Locate the cell with the specified text and output its [X, Y] center coordinate. 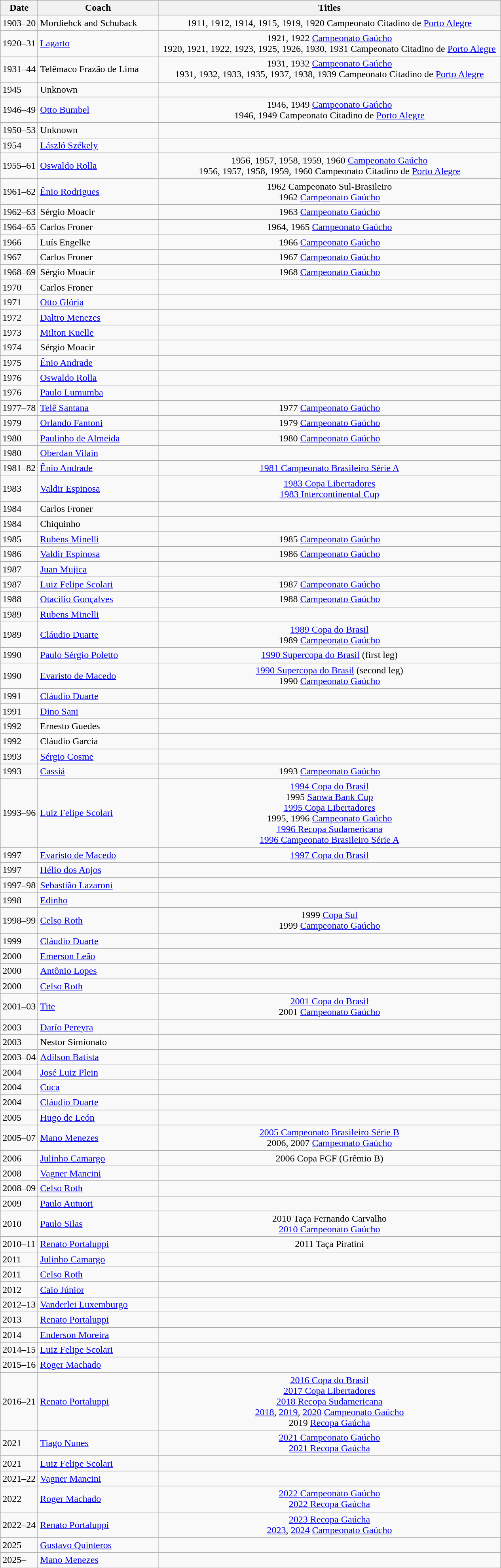
2012–13 [19, 1304]
2025 [19, 1545]
2023 Recopa Gaúcha2023, 2024 Campeonato Gaúcho [329, 1525]
Orlando Fantoni [98, 423]
Coach [98, 8]
2015–16 [19, 1365]
2006 Copa FGF (Grêmio B) [329, 1158]
Paulo Sérgio Poletto [98, 655]
2022 [19, 1499]
Ernesto Guedes [98, 726]
1964, 1965 Campeonato Gaúcho [329, 227]
Emerson Leão [98, 956]
Enderson Moreira [98, 1334]
2005 [19, 1118]
Milton Kuelle [98, 333]
1980 Campeonato Gaúcho [329, 438]
Telê Santana [98, 408]
1920–31 [19, 44]
Caio Júnior [98, 1289]
László Székely [98, 145]
1997–98 [19, 885]
2005 Campeonato Brasileiro Série B2006, 2007 Campeonato Gaúcho [329, 1138]
Darío Pereyra [98, 1027]
2008–09 [19, 1188]
Ênio Rodrigues [98, 192]
1983 Copa Libertadores1983 Intercontinental Cup [329, 488]
Chiquinho [98, 524]
2022 Campeonato Gaúcho2022 Recopa Gaúcha [329, 1499]
Antônio Lopes [98, 971]
Luís Engelke [98, 242]
1993–96 [19, 813]
Titles [329, 8]
Cassiá [98, 772]
1998–99 [19, 921]
1989 Copa do Brasil1989 Campeonato Gaúcho [329, 635]
1961–62 [19, 192]
Vanderlei Luxemburgo [98, 1304]
2011 Taça Piratini [329, 1244]
1999 Copa Sul1999 Campeonato Gaúcho [329, 921]
2014 [19, 1334]
1946, 1949 Campeonato Gaúcho1946, 1949 Campeonato Citadino de Porto Alegre [329, 110]
1979 [19, 423]
1966 Campeonato Gaúcho [329, 242]
1970 [19, 287]
1931, 1932 Campeonato Gaúcho1931, 1932, 1933, 1935, 1937, 1938, 1939 Campeonato Citadino de Porto Alegre [329, 69]
1973 [19, 333]
1964–65 [19, 227]
1997 Copa do Brasil [329, 855]
Adílson Batista [98, 1057]
2021 Campeonato Gaúcho2021 Recopa Gaúcha [329, 1443]
2001–03 [19, 1006]
Nestor Simionato [98, 1042]
2006 [19, 1158]
1999 [19, 941]
2012 [19, 1289]
Sebastião Lazaroni [98, 885]
Gustavo Quinteros [98, 1545]
2003–04 [19, 1057]
Lagarto [98, 44]
1931–44 [19, 69]
Edinho [98, 900]
Daltro Menezes [98, 317]
Paulo Silas [98, 1224]
José Luiz Plein [98, 1072]
Cuca [98, 1087]
1921, 1922 Campeonato Gaúcho1920, 1921, 1922, 1923, 1925, 1926, 1930, 1931 Campeonato Citadino de Porto Alegre [329, 44]
1971 [19, 302]
1986 Campeonato Gaúcho [329, 554]
Tiago Nunes [98, 1443]
1955–61 [19, 165]
Date [19, 8]
1987 Campeonato Gaúcho [329, 584]
2009 [19, 1203]
2008 [19, 1173]
Cláudio Garcia [98, 741]
2001 Copa do Brasil2001 Campeonato Gaúcho [329, 1006]
1988 Campeonato Gaúcho [329, 599]
1967 Campeonato Gaúcho [329, 257]
1967 [19, 257]
Hélio dos Anjos [98, 870]
Mordiehck and Schuback [98, 23]
1985 Campeonato Gaúcho [329, 539]
2022–24 [19, 1525]
1990 Supercopa do Brasil (second leg)1990 Campeonato Gaúcho [329, 675]
2014–15 [19, 1350]
2021–22 [19, 1479]
1968–69 [19, 272]
Otto Bumbel [98, 110]
1966 [19, 242]
1981–82 [19, 468]
1979 Campeonato Gaúcho [329, 423]
Paulinho de Almeida [98, 438]
1954 [19, 145]
2016–21 [19, 1401]
1983 [19, 488]
Sérgio Cosme [98, 756]
1963 Campeonato Gaúcho [329, 212]
1956, 1957, 1958, 1959, 1960 Campeonato Gaúcho1956, 1957, 1958, 1959, 1960 Campeonato Citadino de Porto Alegre [329, 165]
2010 Taça Fernando Carvalho2010 Campeonato Gaúcho [329, 1224]
1962 Campeonato Sul-Brasileiro1962 Campeonato Gaúcho [329, 192]
1977 Campeonato Gaúcho [329, 408]
Tite [98, 1006]
1990 Supercopa do Brasil (first leg) [329, 655]
1993 Campeonato Gaúcho [329, 772]
1972 [19, 317]
2005–07 [19, 1138]
1974 [19, 348]
Oberdan Vilaín [98, 453]
1994 Copa do Brasil1995 Sanwa Bank Cup1995 Copa Libertadores1995, 1996 Campeonato Gaúcho1996 Recopa Sudamericana1996 Campeonato Brasileiro Série A [329, 813]
Hugo de León [98, 1118]
Paulo Lumumba [98, 393]
Otto Glória [98, 302]
2010 [19, 1224]
1998 [19, 900]
Paulo Autuori [98, 1203]
1988 [19, 599]
Telêmaco Frazão de Lima [98, 69]
1911, 1912, 1914, 1915, 1919, 1920 Campeonato Citadino de Porto Alegre [329, 23]
1985 [19, 539]
1975 [19, 363]
2016 Copa do Brasil2017 Copa Libertadores2018 Recopa Sudamericana2018, 2019, 2020 Campeonato Gaúcho2019 Recopa Gaúcha [329, 1401]
1981 Campeonato Brasileiro Série A [329, 468]
1986 [19, 554]
Otacílio Gonçalves [98, 599]
Juan Mujica [98, 569]
1946–49 [19, 110]
1977–78 [19, 408]
2025– [19, 1560]
2010–11 [19, 1244]
2013 [19, 1319]
Dino Sani [98, 711]
1945 [19, 89]
1903–20 [19, 23]
1968 Campeonato Gaúcho [329, 272]
1950–53 [19, 130]
1962–63 [19, 212]
